Output the [X, Y] coordinate of the center of the cell containing the given text.  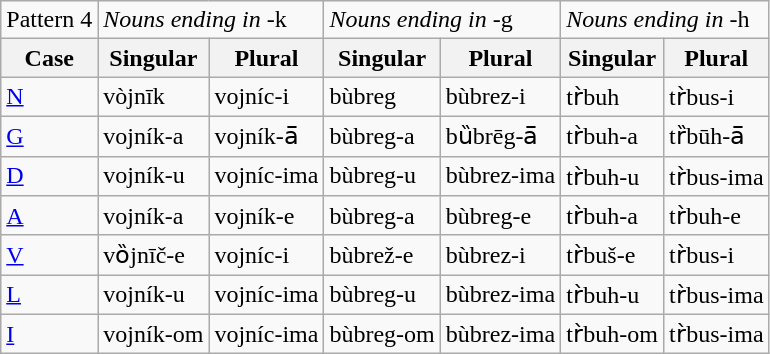
vojník-om [154, 334]
tȑbūh-ā̄ [717, 136]
N [50, 97]
G [50, 136]
bùbreg-om [382, 334]
A [50, 216]
bùbreg-e [500, 216]
Nouns ending in -g [442, 20]
bùbrež-e [382, 255]
tr̀buš-e [612, 255]
Case [50, 58]
D [50, 176]
tr̀buh [612, 97]
bùbreg [382, 97]
vojník-ā̄ [266, 136]
tr̀buh-e [717, 216]
V [50, 255]
Pattern 4 [50, 20]
bȕbrēg-ā̄ [500, 136]
vojník-e [266, 216]
vòjnīk [154, 97]
I [50, 334]
Nouns ending in -k [211, 20]
Nouns ending in -h [665, 20]
vȍjnīč-e [154, 255]
L [50, 295]
tr̀buh-om [612, 334]
